Capture the cell that displays the provided text and extract its (x, y) central coordinate. 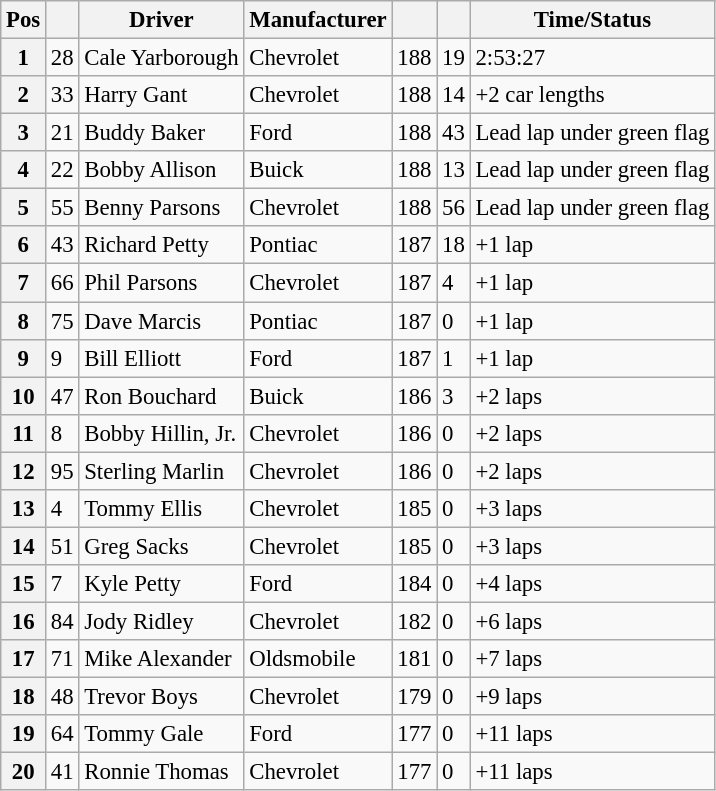
84 (62, 621)
Sterling Marlin (162, 471)
10 (24, 396)
+2 car lengths (592, 95)
Bobby Allison (162, 170)
2:53:27 (592, 58)
66 (62, 283)
Dave Marcis (162, 321)
Driver (162, 20)
5 (24, 208)
17 (24, 659)
Mike Alexander (162, 659)
28 (62, 58)
56 (454, 208)
181 (414, 659)
55 (62, 208)
15 (24, 584)
+6 laps (592, 621)
48 (62, 697)
179 (414, 697)
6 (24, 245)
2 (24, 95)
Tommy Ellis (162, 509)
Phil Parsons (162, 283)
21 (62, 133)
Time/Status (592, 20)
11 (24, 433)
20 (24, 772)
Oldsmobile (318, 659)
47 (62, 396)
Ron Bouchard (162, 396)
51 (62, 546)
Kyle Petty (162, 584)
184 (414, 584)
Richard Petty (162, 245)
Cale Yarborough (162, 58)
Buddy Baker (162, 133)
Pos (24, 20)
71 (62, 659)
22 (62, 170)
Benny Parsons (162, 208)
Jody Ridley (162, 621)
Trevor Boys (162, 697)
Ronnie Thomas (162, 772)
Manufacturer (318, 20)
Tommy Gale (162, 734)
Bobby Hillin, Jr. (162, 433)
64 (62, 734)
95 (62, 471)
Greg Sacks (162, 546)
+4 laps (592, 584)
+9 laps (592, 697)
Harry Gant (162, 95)
41 (62, 772)
16 (24, 621)
Bill Elliott (162, 358)
12 (24, 471)
33 (62, 95)
75 (62, 321)
182 (414, 621)
+7 laps (592, 659)
